Identify which cell holds the provided text, then report its (x, y) central coordinate. 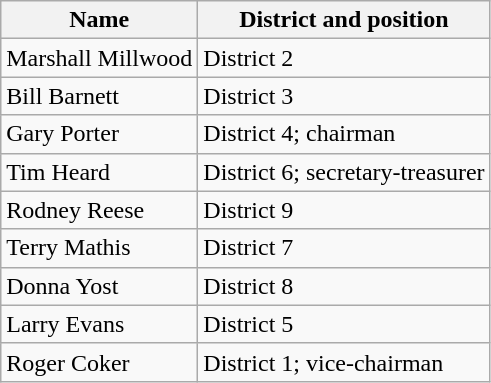
Rodney Reese (100, 210)
District 3 (344, 96)
District 2 (344, 58)
District 8 (344, 286)
District and position (344, 20)
Gary Porter (100, 134)
Name (100, 20)
District 4; chairman (344, 134)
District 9 (344, 210)
District 5 (344, 324)
District 1; vice-chairman (344, 362)
Tim Heard (100, 172)
Terry Mathis (100, 248)
District 7 (344, 248)
Roger Coker (100, 362)
Larry Evans (100, 324)
District 6; secretary-treasurer (344, 172)
Marshall Millwood (100, 58)
Donna Yost (100, 286)
Bill Barnett (100, 96)
